Locate the cell with the specified text and output its [X, Y] center coordinate. 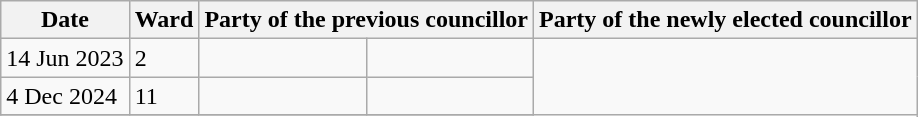
Party of the newly elected councillor [726, 20]
Party of the previous councillor [366, 20]
2 [164, 58]
11 [164, 96]
14 Jun 2023 [65, 58]
4 Dec 2024 [65, 96]
Date [65, 20]
Ward [164, 20]
